For the text-containing cell, return its midpoint in [X, Y] coordinate format. 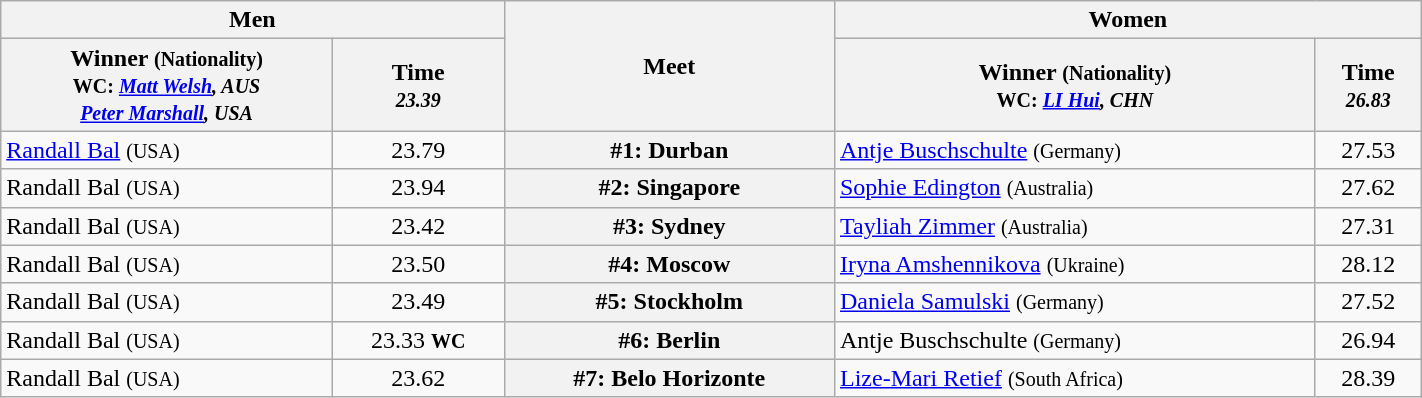
27.53 [1368, 150]
#2: Singapore [669, 188]
26.94 [1368, 340]
23.79 [418, 150]
#4: Moscow [669, 264]
#3: Sydney [669, 226]
#5: Stockholm [669, 302]
Sophie Edington (Australia) [1074, 188]
27.52 [1368, 302]
28.12 [1368, 264]
23.49 [418, 302]
23.62 [418, 378]
27.31 [1368, 226]
Lize-Mari Retief (South Africa) [1074, 378]
Winner (Nationality)WC: LI Hui, CHN [1074, 85]
#7: Belo Horizonte [669, 378]
23.94 [418, 188]
Tayliah Zimmer (Australia) [1074, 226]
Iryna Amshennikova (Ukraine) [1074, 264]
Time 23.39 [418, 85]
23.42 [418, 226]
Winner (Nationality) WC: Matt Welsh, AUS Peter Marshall, USA [167, 85]
Daniela Samulski (Germany) [1074, 302]
Meet [669, 66]
23.33 WC [418, 340]
#6: Berlin [669, 340]
Women [1128, 20]
Time26.83 [1368, 85]
Men [252, 20]
23.50 [418, 264]
28.39 [1368, 378]
#1: Durban [669, 150]
27.62 [1368, 188]
